Locate the cell with the specified text and output its [x, y] center coordinate. 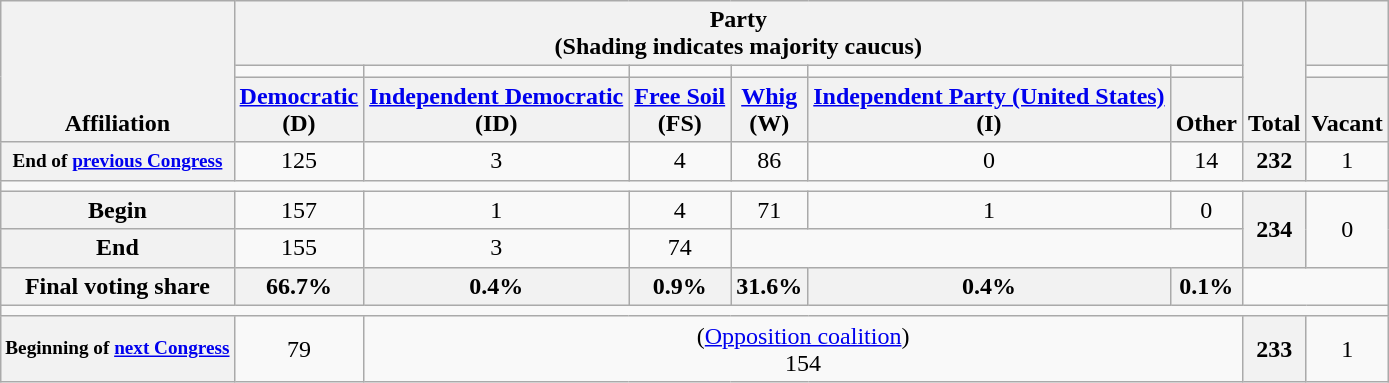
Party (Shading indicates majority caucus) [738, 34]
Free Soil(FS) [680, 110]
End [118, 248]
66.7% [299, 286]
End of previous Congress [118, 161]
(Opposition coalition)154 [804, 348]
Vacant [1347, 110]
Whig(W) [770, 110]
86 [770, 161]
71 [770, 210]
234 [1275, 229]
0.9% [680, 286]
Democratic(D) [299, 110]
Final voting share [118, 286]
79 [299, 348]
157 [299, 210]
155 [299, 248]
Other [1206, 110]
232 [1275, 161]
125 [299, 161]
Independent Democratic(ID) [496, 110]
0.1% [1206, 286]
74 [680, 248]
Affiliation [118, 72]
31.6% [770, 286]
233 [1275, 348]
Independent Party (United States)(I) [989, 110]
Begin [118, 210]
14 [1206, 161]
Total [1275, 72]
Beginning of next Congress [118, 348]
